Extract the (x, y) coordinate from the center of the cell holding the provided text.  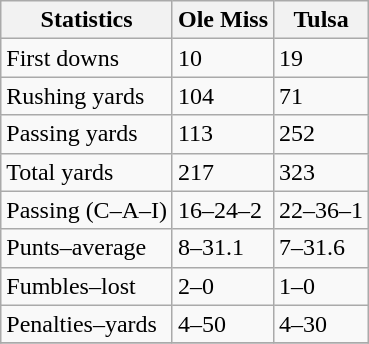
Penalties–yards (87, 324)
113 (222, 134)
22–36–1 (322, 210)
104 (222, 96)
Passing yards (87, 134)
First downs (87, 58)
4–30 (322, 324)
7–31.6 (322, 248)
Rushing yards (87, 96)
Punts–average (87, 248)
19 (322, 58)
252 (322, 134)
8–31.1 (222, 248)
1–0 (322, 286)
323 (322, 172)
Ole Miss (222, 20)
2–0 (222, 286)
Fumbles–lost (87, 286)
Tulsa (322, 20)
217 (222, 172)
Total yards (87, 172)
16–24–2 (222, 210)
71 (322, 96)
Passing (C–A–I) (87, 210)
10 (222, 58)
Statistics (87, 20)
4–50 (222, 324)
